Return the (x, y) coordinate for the center point of the cell that contains the specified text.  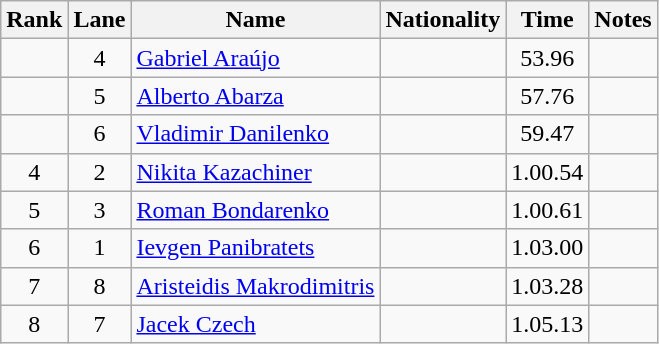
Nikita Kazachiner (256, 172)
1.03.00 (548, 248)
Roman Bondarenko (256, 210)
Time (548, 20)
Gabriel Araújo (256, 58)
3 (100, 210)
1 (100, 248)
Nationality (443, 20)
Vladimir Danilenko (256, 134)
1.05.13 (548, 324)
Lane (100, 20)
Jacek Czech (256, 324)
Rank (34, 20)
Aristeidis Makrodimitris (256, 286)
57.76 (548, 96)
53.96 (548, 58)
2 (100, 172)
59.47 (548, 134)
1.00.61 (548, 210)
Ievgen Panibratets (256, 248)
1.03.28 (548, 286)
Notes (623, 20)
Name (256, 20)
1.00.54 (548, 172)
Alberto Abarza (256, 96)
